Pinpoint the cell where the given text exists, returning its [x, y] midpoint coordinate. 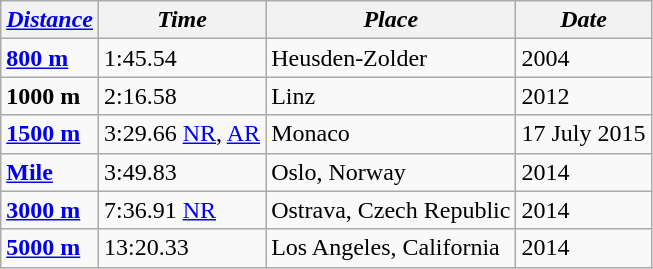
Mile [50, 172]
17 July 2015 [584, 134]
7:36.91 NR [182, 210]
2:16.58 [182, 96]
Time [182, 20]
3:49.83 [182, 172]
1500 m [50, 134]
Linz [391, 96]
Heusden-Zolder [391, 58]
Distance [50, 20]
13:20.33 [182, 248]
2012 [584, 96]
Date [584, 20]
1:45.54 [182, 58]
Monaco [391, 134]
5000 m [50, 248]
1000 m [50, 96]
2004 [584, 58]
3:29.66 NR, AR [182, 134]
Los Angeles, California [391, 248]
Place [391, 20]
Oslo, Norway [391, 172]
3000 m [50, 210]
Ostrava, Czech Republic [391, 210]
800 m [50, 58]
